Provide the [X, Y] coordinate of the cell's center where the given text is located.  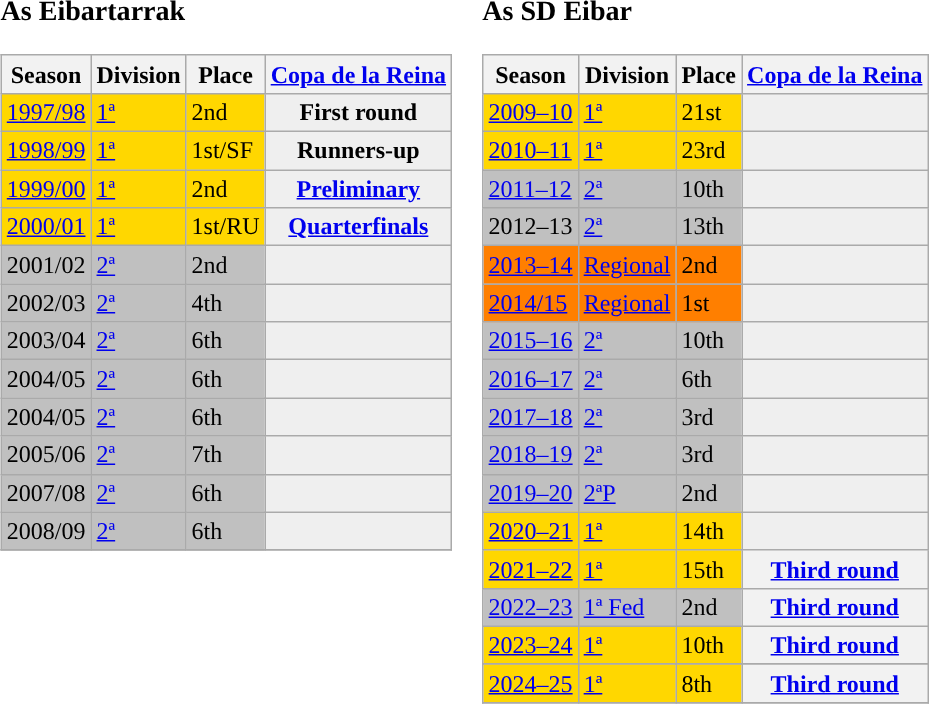
2022–23 [530, 607]
15th [709, 569]
2008/09 [46, 531]
2009–10 [530, 112]
23rd [709, 151]
14th [709, 531]
2005/06 [46, 455]
1998/99 [46, 151]
7th [226, 455]
1999/00 [46, 189]
2011–12 [530, 189]
2018–19 [530, 455]
2000/01 [46, 227]
1st [709, 303]
8th [709, 683]
Preliminary [358, 189]
2024–25 [530, 683]
Runners-up [358, 151]
1st/SF [226, 151]
1997/98 [46, 112]
2017–18 [530, 417]
2013–14 [530, 265]
2ªP [627, 493]
First round [358, 112]
4th [226, 303]
2015–16 [530, 341]
13th [709, 227]
2002/03 [46, 303]
2016–17 [530, 379]
2021–22 [530, 569]
Quarterfinals [358, 227]
2007/08 [46, 493]
2003/04 [46, 341]
21st [709, 112]
1st/RU [226, 227]
2001/02 [46, 265]
2020–21 [530, 531]
2014/15 [530, 303]
2023–24 [530, 645]
2012–13 [530, 227]
2019–20 [530, 493]
2010–11 [530, 151]
1ª Fed [627, 607]
